Find where the given text appears and provide that cell's center as [X, Y] coordinate. 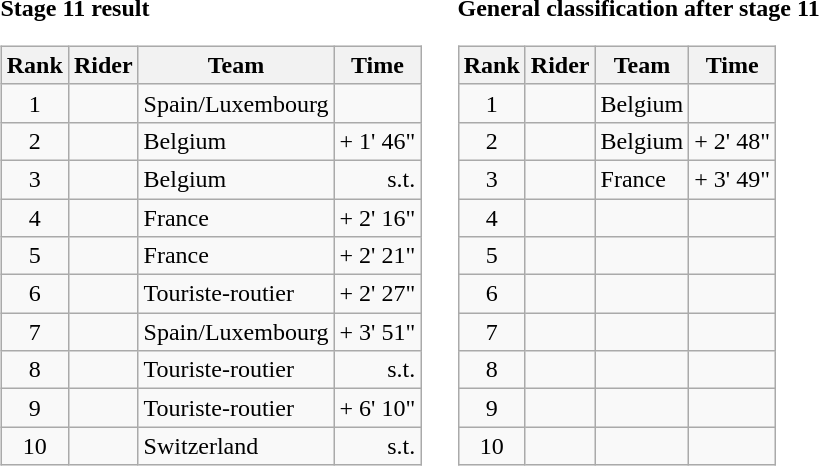
+ 6' 10" [378, 408]
+ 1' 46" [378, 141]
+ 2' 21" [378, 256]
+ 2' 27" [378, 294]
+ 2' 16" [378, 217]
+ 2' 48" [732, 141]
Switzerland [236, 446]
+ 3' 51" [378, 332]
+ 3' 49" [732, 179]
